Output the (x, y) coordinate of the center of the cell containing the given text.  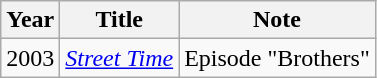
Title (120, 20)
Year (30, 20)
Note (278, 20)
2003 (30, 58)
Episode "Brothers" (278, 58)
Street Time (120, 58)
